Pinpoint the cell where the given text exists, returning its [X, Y] midpoint coordinate. 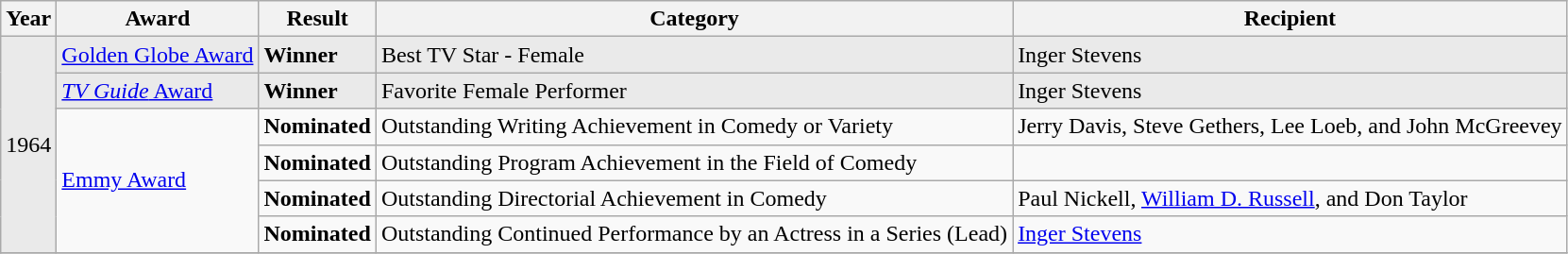
1964 [28, 144]
Award [158, 19]
Golden Globe Award [158, 55]
Recipient [1290, 19]
Outstanding Program Achievement in the Field of Comedy [694, 162]
Emmy Award [158, 180]
Jerry Davis, Steve Gethers, Lee Loeb, and John McGreevey [1290, 127]
Outstanding Writing Achievement in Comedy or Variety [694, 127]
Result [317, 19]
Favorite Female Performer [694, 91]
Paul Nickell, William D. Russell, and Don Taylor [1290, 198]
Category [694, 19]
Outstanding Continued Performance by an Actress in a Series (Lead) [694, 234]
Outstanding Directorial Achievement in Comedy [694, 198]
Best TV Star - Female [694, 55]
Year [28, 19]
TV Guide Award [158, 91]
